Determine the [x, y] coordinate at the center of the cell enclosing the given text.  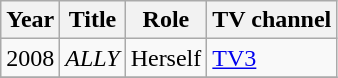
Year [30, 20]
Title [92, 20]
Herself [166, 58]
TV3 [272, 58]
TV channel [272, 20]
2008 [30, 58]
ALLY [92, 58]
Role [166, 20]
